Capture the cell that displays the provided text and extract its (x, y) central coordinate. 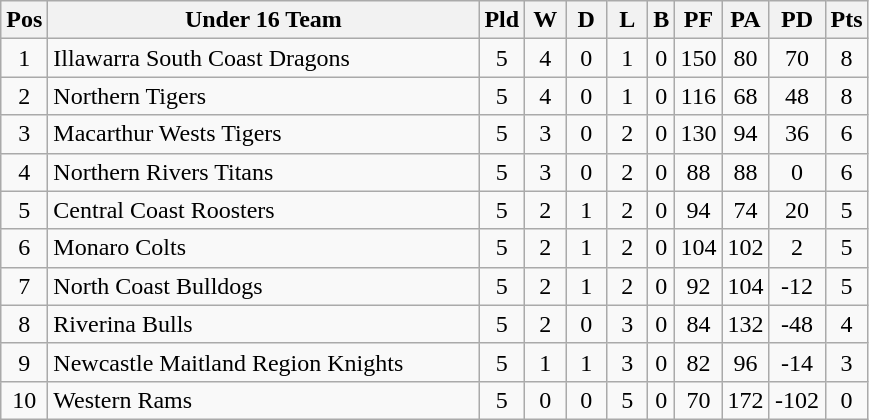
82 (698, 362)
D (586, 20)
B (662, 20)
-102 (797, 400)
172 (746, 400)
Central Coast Roosters (264, 210)
74 (746, 210)
20 (797, 210)
130 (698, 134)
W (546, 20)
Pld (502, 20)
10 (24, 400)
96 (746, 362)
Macarthur Wests Tigers (264, 134)
36 (797, 134)
48 (797, 96)
7 (24, 286)
PA (746, 20)
Northern Tigers (264, 96)
Monaro Colts (264, 248)
Riverina Bulls (264, 324)
PD (797, 20)
84 (698, 324)
Western Rams (264, 400)
Pts (846, 20)
Newcastle Maitland Region Knights (264, 362)
PF (698, 20)
132 (746, 324)
102 (746, 248)
Under 16 Team (264, 20)
Pos (24, 20)
-14 (797, 362)
92 (698, 286)
80 (746, 58)
Northern Rivers Titans (264, 172)
150 (698, 58)
L (628, 20)
68 (746, 96)
North Coast Bulldogs (264, 286)
-48 (797, 324)
Illawarra South Coast Dragons (264, 58)
116 (698, 96)
-12 (797, 286)
9 (24, 362)
